Determine the (x, y) coordinate at the center of the cell enclosing the given text.  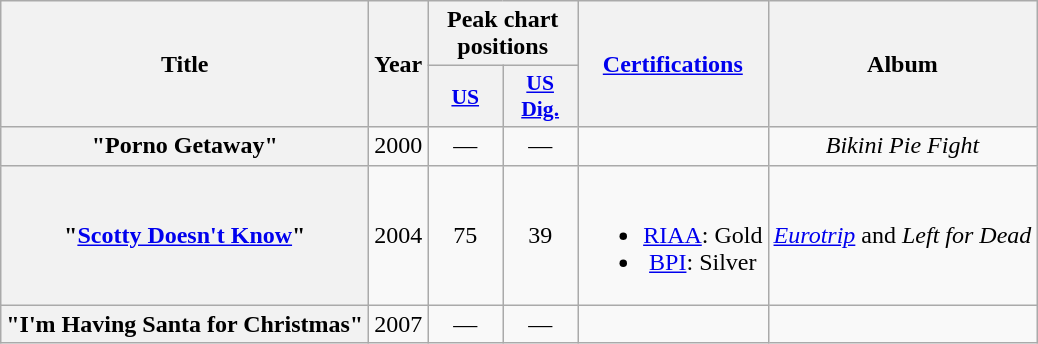
US (466, 96)
Album (902, 64)
"Scotty Doesn't Know" (185, 235)
2007 (398, 324)
2000 (398, 146)
39 (540, 235)
"I'm Having Santa for Christmas" (185, 324)
USDig. (540, 96)
Certifications (673, 64)
RIAA: GoldBPI: Silver (673, 235)
Eurotrip and Left for Dead (902, 235)
Title (185, 64)
Peak chart positions (503, 34)
Year (398, 64)
Bikini Pie Fight (902, 146)
75 (466, 235)
"Porno Getaway" (185, 146)
2004 (398, 235)
